From the cell containing the given text, extract its center point as [x, y] coordinate. 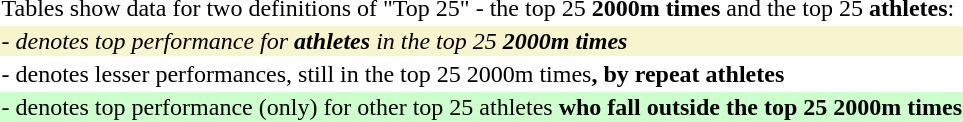
- denotes top performance (only) for other top 25 athletes who fall outside the top 25 2000m times [482, 107]
- denotes top performance for athletes in the top 25 2000m times [482, 41]
- denotes lesser performances, still in the top 25 2000m times, by repeat athletes [482, 74]
